Pinpoint the cell where the given text exists, returning its [X, Y] midpoint coordinate. 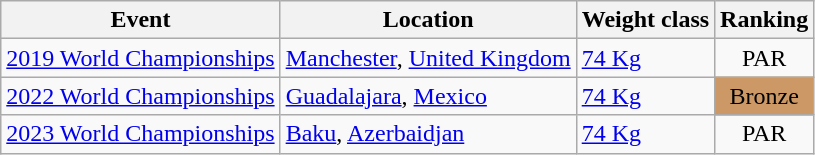
Manchester, United Kingdom [428, 58]
2022 World Championships [140, 96]
Ranking [764, 20]
Baku, Azerbaidjan [428, 134]
Event [140, 20]
Bronze [764, 96]
2023 World Championships [140, 134]
Weight class [645, 20]
Location [428, 20]
2019 World Championships [140, 58]
Guadalajara, Mexico [428, 96]
